From the cell containing the given text, extract its center point as [X, Y] coordinate. 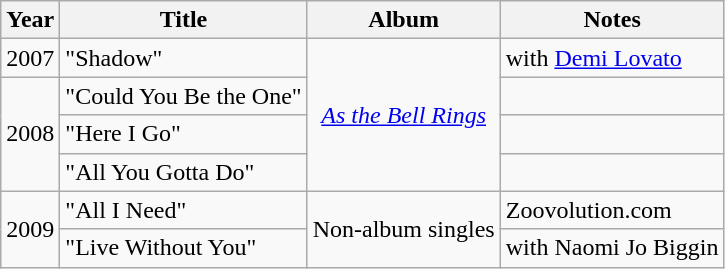
Non-album singles [404, 229]
with Demi Lovato [612, 58]
"All You Gotta Do" [184, 172]
"Shadow" [184, 58]
"Here I Go" [184, 134]
Zoovolution.com [612, 210]
"Live Without You" [184, 248]
Album [404, 20]
Year [30, 20]
"Could You Be the One" [184, 96]
Title [184, 20]
2007 [30, 58]
with Naomi Jo Biggin [612, 248]
As the Bell Rings [404, 115]
Notes [612, 20]
2008 [30, 134]
2009 [30, 229]
"All I Need" [184, 210]
